Output the (x, y) coordinate of the center of the cell containing the given text.  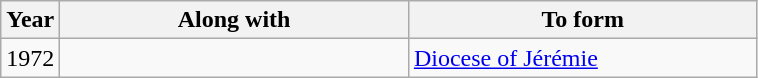
To form (582, 20)
Diocese of Jérémie (582, 58)
Year (30, 20)
1972 (30, 58)
Along with (234, 20)
